Locate the cell with the specified text and output its [x, y] center coordinate. 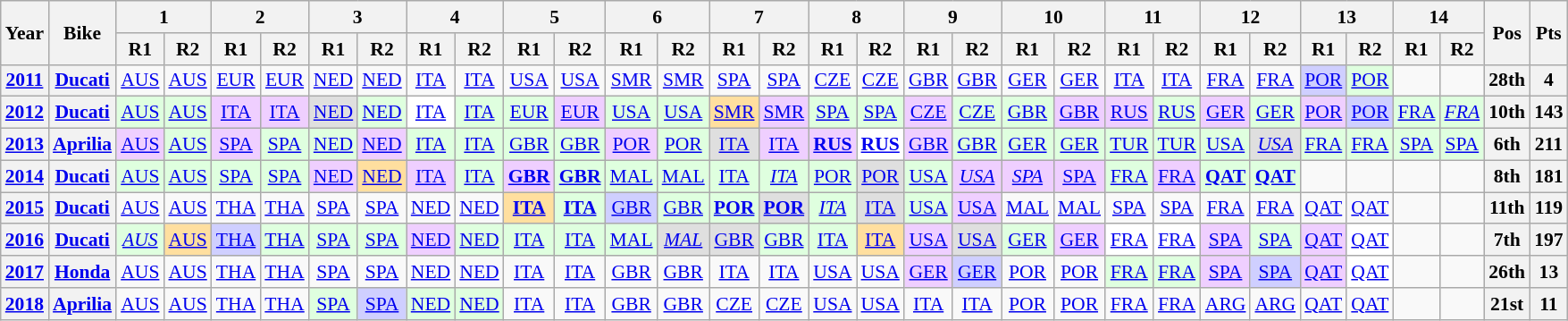
2018 [25, 304]
3 [357, 17]
7 [759, 17]
2011 [25, 80]
2012 [25, 113]
28th [1506, 80]
197 [1549, 241]
2017 [25, 272]
9 [952, 17]
211 [1549, 145]
10 [1053, 17]
7th [1506, 241]
2015 [25, 208]
5 [555, 17]
10th [1506, 113]
8th [1506, 176]
2016 [25, 241]
2014 [25, 176]
6th [1506, 145]
Bike [82, 32]
21st [1506, 304]
Year [25, 32]
2013 [25, 145]
11th [1506, 208]
181 [1549, 176]
14 [1438, 17]
8 [856, 17]
Pts [1549, 32]
2 [261, 17]
119 [1549, 208]
26th [1506, 272]
6 [658, 17]
12 [1251, 17]
Pos [1506, 32]
1 [164, 17]
Honda [82, 272]
143 [1549, 113]
